Return [X, Y] of the center of cell containing provided text 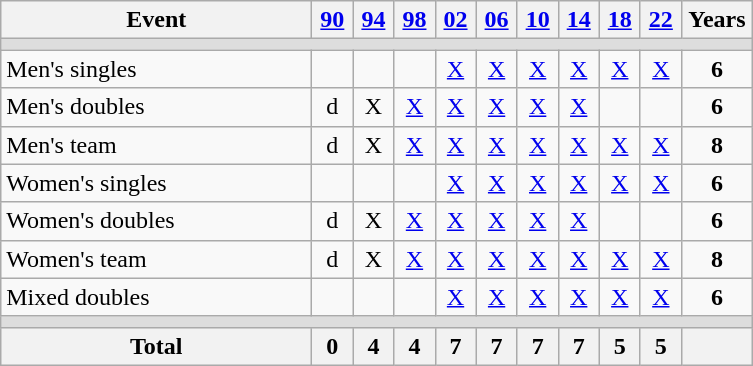
18 [620, 20]
Total [156, 346]
06 [496, 20]
14 [578, 20]
Men's team [156, 145]
90 [332, 20]
10 [538, 20]
98 [414, 20]
Women's doubles [156, 221]
94 [374, 20]
Women's team [156, 259]
Women's singles [156, 183]
Men's singles [156, 69]
0 [332, 346]
Years [716, 20]
Men's doubles [156, 107]
02 [456, 20]
Mixed doubles [156, 297]
22 [660, 20]
Event [156, 20]
